Scan for the cell matching the given text and deliver its (x, y) coordinate at center. 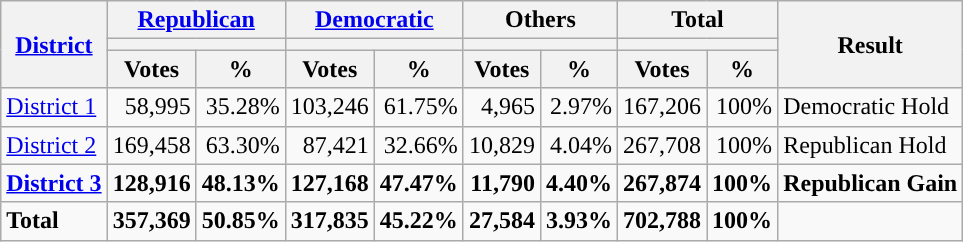
32.66% (418, 145)
47.47% (418, 183)
357,369 (152, 221)
317,835 (330, 221)
4.04% (578, 145)
35.28% (240, 107)
48.13% (240, 183)
27,584 (502, 221)
103,246 (330, 107)
Republican (196, 20)
4.40% (578, 183)
Republican Gain (870, 183)
267,874 (662, 183)
Others (540, 20)
Democratic Hold (870, 107)
167,206 (662, 107)
2.97% (578, 107)
Republican Hold (870, 145)
169,458 (152, 145)
63.30% (240, 145)
11,790 (502, 183)
District 3 (54, 183)
61.75% (418, 107)
702,788 (662, 221)
Result (870, 44)
58,995 (152, 107)
District 1 (54, 107)
10,829 (502, 145)
87,421 (330, 145)
Democratic (374, 20)
128,916 (152, 183)
267,708 (662, 145)
District 2 (54, 145)
50.85% (240, 221)
4,965 (502, 107)
45.22% (418, 221)
127,168 (330, 183)
District (54, 44)
3.93% (578, 221)
